From the cell containing the given text, extract its center point as (x, y) coordinate. 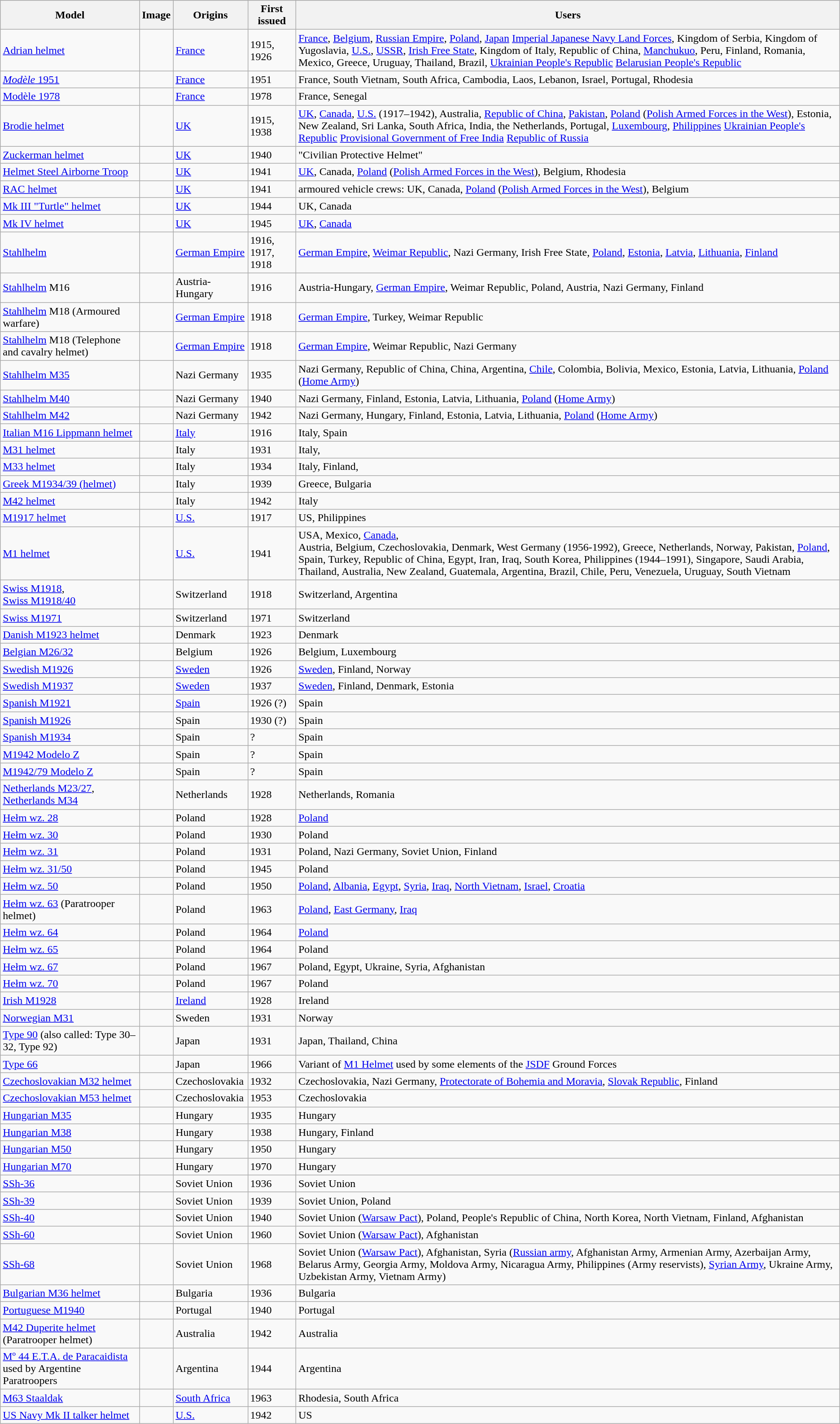
Hełm wz. 50 (70, 886)
Greek M1934/39 (helmet) (70, 484)
M1917 helmet (70, 518)
1932 (272, 1081)
Hełm wz. 28 (70, 818)
M42 Duperite helmet (Paratrooper helmet) (70, 1334)
France, South Vietnam, South Africa, Cambodia, Laos, Lebanon, Israel, Portugal, Rhodesia (568, 79)
German Empire, Weimar Republic, Nazi Germany, Irish Free State, Poland, Estonia, Latvia, Lithuania, Finland (568, 252)
Spanish M1926 (70, 720)
Poland, East Germany, Iraq (568, 909)
Italy, (568, 450)
Czechoslovakian M32 helmet (70, 1081)
Hungary, Finland (568, 1132)
US (568, 1415)
Poland, Nazi Germany, Soviet Union, Finland (568, 852)
Type 66 (70, 1064)
Norway (568, 1018)
RAC helmet (70, 189)
Austria-Hungary, German Empire, Weimar Republic, Poland, Austria, Nazi Germany, Finland (568, 287)
Stahlhelm M42 (70, 416)
Mk III "Turtle" helmet (70, 206)
"Civilian Protective Helmet" (568, 155)
1915, 1926 (272, 50)
Hungarian M38 (70, 1132)
1966 (272, 1064)
Nazi Germany, Hungary, Finland, Estonia, Latvia, Lithuania, Poland (Home Army) (568, 416)
Danish M1923 helmet (70, 635)
M33 helmet (70, 467)
1923 (272, 635)
Japan, Thailand, China (568, 1041)
Nazi Germany, Finland, Estonia, Latvia, Lithuania, Poland (Home Army) (568, 399)
1930 (?) (272, 720)
1971 (272, 618)
Soviet Union (Warsaw Pact), Poland, People's Republic of China, North Korea, North Vietnam, Finland, Afghanistan (568, 1218)
Czechoslovakia, Nazi Germany, Protectorate of Bohemia and Moravia, Slovak Republic, Finland (568, 1081)
First issued (272, 15)
Swiss M1918,Swiss M1918/40 (70, 594)
Variant of M1 Helmet used by some elements of the JSDF Ground Forces (568, 1064)
Mk IV helmet (70, 223)
Austria-Hungary (210, 287)
Czechoslovakian M53 helmet (70, 1098)
1953 (272, 1098)
Hełm wz. 64 (70, 932)
Modèle 1978 (70, 96)
Hełm wz. 31/50 (70, 869)
Hełm wz. 70 (70, 984)
Mº 44 E.T.A. de Paracaidista used by Argentine Paratroopers (70, 1369)
1978 (272, 96)
Modèle 1951 (70, 79)
Netherlands M23/27, Netherlands M34 (70, 794)
M1 helmet (70, 553)
Soviet Union, Poland (568, 1201)
Stahlhelm M16 (70, 287)
Swedish M1937 (70, 686)
Hełm wz. 63 (Paratrooper helmet) (70, 909)
1917 (272, 518)
Zuckerman helmet (70, 155)
Hungarian M50 (70, 1149)
German Empire, Turkey, Weimar Republic (568, 317)
M42 helmet (70, 501)
M1942 Modelo Z (70, 754)
South Africa (210, 1398)
Helmet Steel Airborne Troop (70, 172)
Hungarian M70 (70, 1166)
Italy, Finland, (568, 467)
Soviet Union (Warsaw Pact), Afghanistan (568, 1235)
Hełm wz. 30 (70, 835)
1970 (272, 1166)
Norwegian M31 (70, 1018)
Swedish M1926 (70, 669)
SSh-60 (70, 1235)
Portuguese M1940 (70, 1310)
Stahlhelm M18 (Armoured warfare) (70, 317)
1968 (272, 1264)
M63 Staaldak (70, 1398)
1937 (272, 686)
Hełm wz. 67 (70, 966)
armoured vehicle crews: UK, Canada, Poland (Polish Armed Forces in the West), Belgium (568, 189)
1915, 1938 (272, 126)
1938 (272, 1132)
1930 (272, 835)
Greece, Bulgaria (568, 484)
Netherlands (210, 794)
Poland, Egypt, Ukraine, Syria, Afghanistan (568, 966)
Nazi Germany, Republic of China, China, Argentina, Chile, Colombia, Bolivia, Mexico, Estonia, Latvia, Lithuania, Poland (Home Army) (568, 375)
1960 (272, 1235)
Spanish M1921 (70, 703)
Swiss M1971 (70, 618)
Stahlhelm M18 (Telephone and cavalry helmet) (70, 346)
M31 helmet (70, 450)
Stahlhelm M35 (70, 375)
Switzerland, Argentina (568, 594)
SSh-68 (70, 1264)
Irish M1928 (70, 1001)
Italy, Spain (568, 433)
US, Philippines (568, 518)
Sweden, Finland, Denmark, Estonia (568, 686)
SSh-39 (70, 1201)
Belgium (210, 652)
France, Senegal (568, 96)
1934 (272, 467)
1926 (?) (272, 703)
Brodie helmet (70, 126)
German Empire, Weimar Republic, Nazi Germany (568, 346)
Bulgarian M36 helmet (70, 1293)
M1942/79 Modelo Z (70, 771)
Hełm wz. 65 (70, 949)
Type 90 (also called: Type 30–32, Type 92) (70, 1041)
SSh-40 (70, 1218)
US Navy Mk II talker helmet (70, 1415)
Model (70, 15)
1951 (272, 79)
Rhodesia, South Africa (568, 1398)
SSh-36 (70, 1183)
Stahlhelm M40 (70, 399)
Poland, Albania, Egypt, Syria, Iraq, North Vietnam, Israel, Croatia (568, 886)
1916, 1917, 1918 (272, 252)
Spanish M1934 (70, 737)
Hungarian M35 (70, 1115)
Stahlhelm (70, 252)
Netherlands, Romania (568, 794)
Users (568, 15)
Adrian helmet (70, 50)
UK, Canada, Poland (Polish Armed Forces in the West), Belgium, Rhodesia (568, 172)
Sweden, Finland, Norway (568, 669)
Italian M16 Lippmann helmet (70, 433)
Belgian M26/32 (70, 652)
Origins (210, 15)
Image (156, 15)
Belgium, Luxembourg (568, 652)
Hełm wz. 31 (70, 852)
